Provide the [X, Y] coordinate of the cell's center where the given text is located.  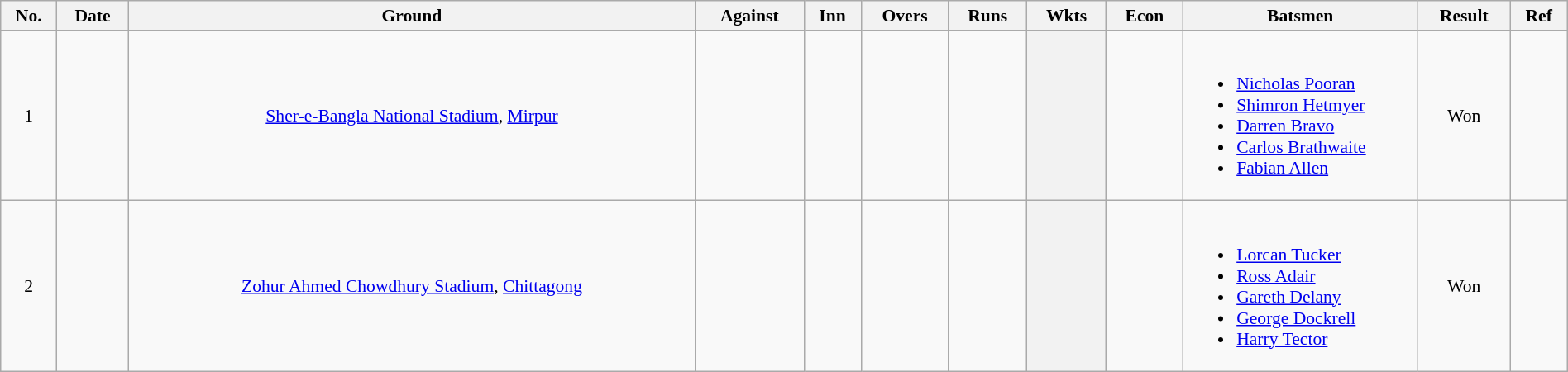
No. [29, 16]
Result [1464, 16]
Inn [832, 16]
Lorcan TuckerRoss AdairGareth DelanyGeorge DockrellHarry Tector [1300, 286]
Date [93, 16]
1 [29, 116]
Ground [412, 16]
Nicholas PooranShimron HetmyerDarren BravoCarlos BrathwaiteFabian Allen [1300, 116]
Batsmen [1300, 16]
Sher-e-Bangla National Stadium, Mirpur [412, 116]
Econ [1145, 16]
Wkts [1066, 16]
Zohur Ahmed Chowdhury Stadium, Chittagong [412, 286]
Against [749, 16]
Ref [1538, 16]
2 [29, 286]
Overs [905, 16]
Runs [987, 16]
